Scan for the cell matching the given text and deliver its (X, Y) coordinate at center. 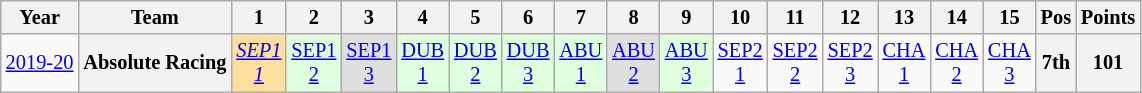
SEP21 (740, 63)
7 (580, 17)
ABU2 (634, 63)
101 (1108, 63)
12 (850, 17)
6 (528, 17)
CHA3 (1010, 63)
2019-20 (40, 63)
9 (686, 17)
Absolute Racing (154, 63)
DUB1 (422, 63)
2 (314, 17)
10 (740, 17)
Year (40, 17)
Team (154, 17)
SEP22 (796, 63)
14 (956, 17)
CHA1 (904, 63)
4 (422, 17)
CHA2 (956, 63)
Pos (1056, 17)
ABU1 (580, 63)
3 (368, 17)
SEP23 (850, 63)
11 (796, 17)
Points (1108, 17)
SEP11 (258, 63)
15 (1010, 17)
DUB2 (476, 63)
SEP12 (314, 63)
ABU3 (686, 63)
DUB3 (528, 63)
5 (476, 17)
SEP13 (368, 63)
7th (1056, 63)
1 (258, 17)
8 (634, 17)
13 (904, 17)
